Determine the (X, Y) coordinate at the center of the cell enclosing the given text.  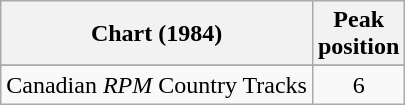
Chart (1984) (157, 34)
6 (358, 85)
Peakposition (358, 34)
Canadian RPM Country Tracks (157, 85)
